Find where the given text appears and provide that cell's center as [X, Y] coordinate. 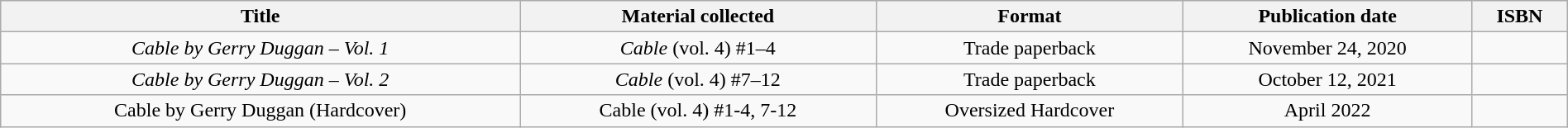
Material collected [698, 17]
November 24, 2020 [1328, 48]
Cable by Gerry Duggan (Hardcover) [261, 111]
Cable by Gerry Duggan – Vol. 1 [261, 48]
ISBN [1520, 17]
Cable (vol. 4) #1-4, 7-12 [698, 111]
Publication date [1328, 17]
Cable (vol. 4) #7–12 [698, 79]
October 12, 2021 [1328, 79]
Cable (vol. 4) #1–4 [698, 48]
April 2022 [1328, 111]
Oversized Hardcover [1030, 111]
Title [261, 17]
Format [1030, 17]
Cable by Gerry Duggan – Vol. 2 [261, 79]
